Pinpoint the cell where the given text exists, returning its (x, y) midpoint coordinate. 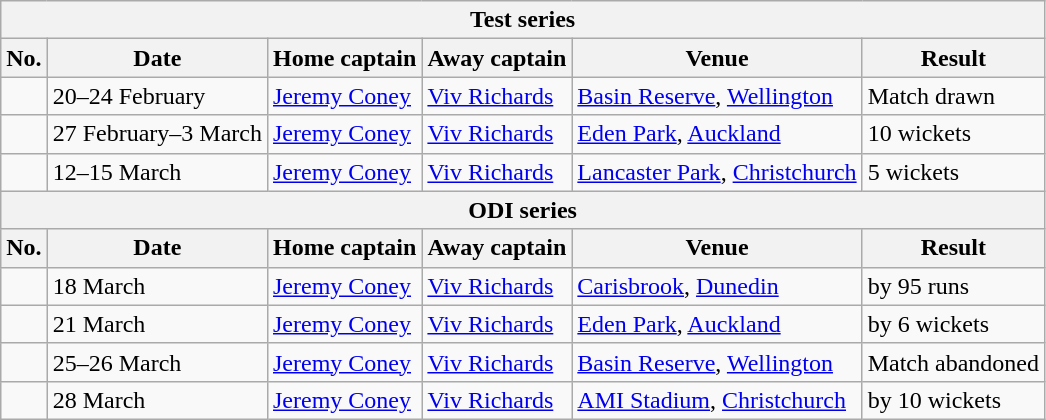
by 6 wickets (953, 324)
10 wickets (953, 134)
21 March (157, 324)
Carisbrook, Dunedin (717, 286)
12–15 March (157, 172)
20–24 February (157, 96)
5 wickets (953, 172)
27 February–3 March (157, 134)
18 March (157, 286)
AMI Stadium, Christchurch (717, 400)
by 10 wickets (953, 400)
Test series (523, 20)
Match abandoned (953, 362)
28 March (157, 400)
Lancaster Park, Christchurch (717, 172)
by 95 runs (953, 286)
ODI series (523, 210)
25–26 March (157, 362)
Match drawn (953, 96)
